Locate the cell with the specified text and output its [x, y] center coordinate. 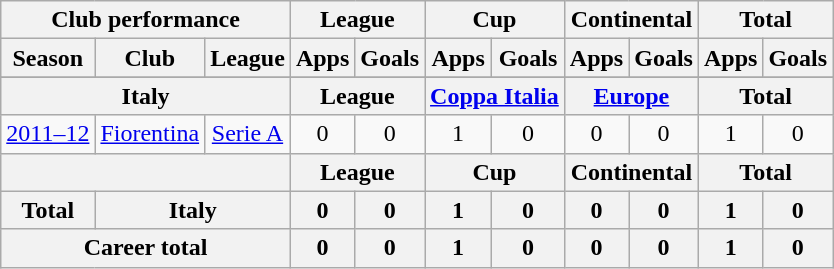
Career total [146, 248]
Europe [631, 96]
Coppa Italia [495, 96]
Fiorentina [150, 134]
Club performance [146, 20]
2011–12 [48, 134]
Club [150, 58]
Serie A [248, 134]
Season [48, 58]
